Scan for the cell matching the given text and deliver its (x, y) coordinate at center. 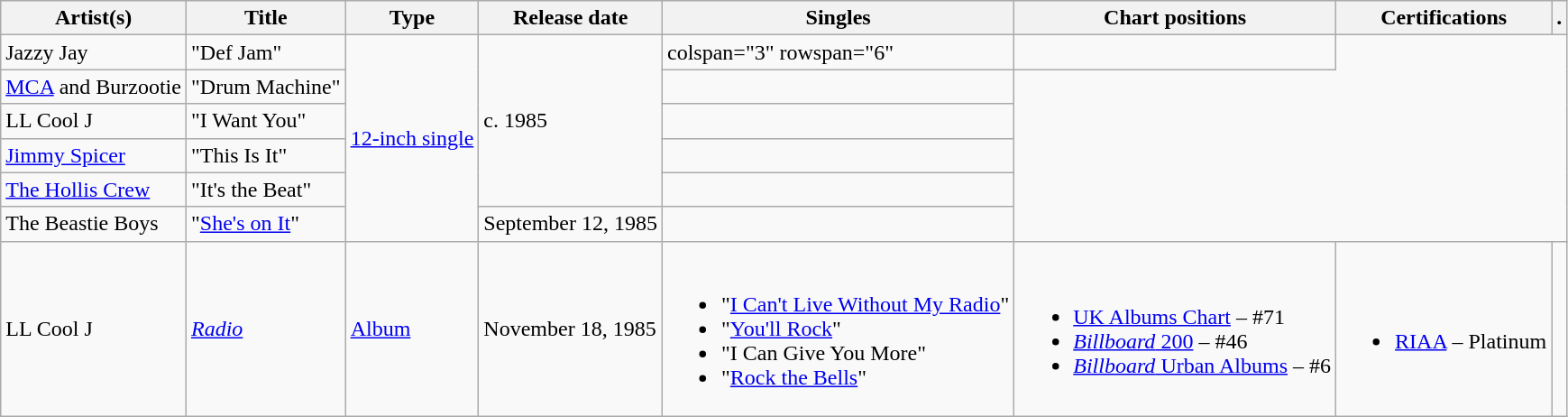
Certifications (1444, 18)
Release date (571, 18)
September 12, 1985 (571, 224)
The Beastie Boys (94, 224)
Type (412, 18)
Jazzy Jay (94, 52)
Title (265, 18)
Singles (839, 18)
Album (412, 329)
colspan="3" rowspan="6" (839, 52)
12-inch single (412, 138)
"This Is It" (265, 155)
Artist(s) (94, 18)
"I Can't Live Without My Radio""You'll Rock""I Can Give You More""Rock the Bells" (839, 329)
"She's on It" (265, 224)
RIAA – Platinum (1444, 329)
The Hollis Crew (94, 190)
UK Albums Chart – #71Billboard 200 – #46Billboard Urban Albums – #6 (1176, 329)
"Drum Machine" (265, 87)
Chart positions (1176, 18)
Radio (265, 329)
"I Want You" (265, 121)
"Def Jam" (265, 52)
"It's the Beat" (265, 190)
MCA and Burzootie (94, 87)
c. 1985 (571, 121)
. (1560, 18)
November 18, 1985 (571, 329)
Jimmy Spicer (94, 155)
